Return [x, y] of the center of cell containing provided text 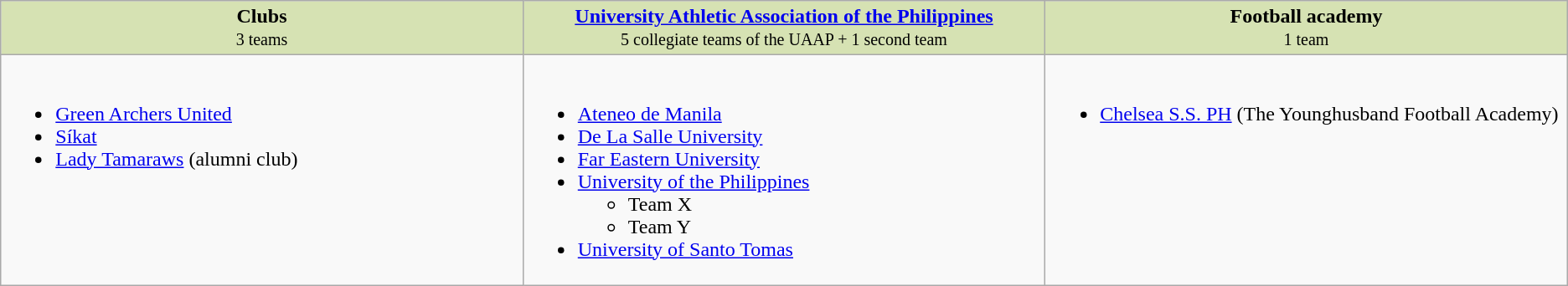
University Athletic Association of the Philippines5 collegiate teams of the UAAP + 1 second team [784, 28]
Football academy1 team [1307, 28]
Green Archers UnitedSíkatLady Tamaraws (alumni club) [261, 171]
Clubs3 teams [261, 28]
Ateneo de ManilaDe La Salle UniversityFar Eastern UniversityUniversity of the PhilippinesTeam XTeam YUniversity of Santo Tomas [784, 171]
Chelsea S.S. PH (The Younghusband Football Academy) [1307, 171]
